Search for the cell housing the specified text and yield its (x, y) center coordinate. 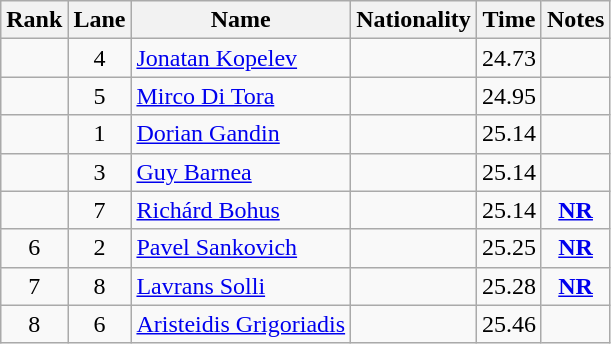
Rank (34, 20)
Jonatan Kopelev (241, 58)
Lavrans Solli (241, 286)
Guy Barnea (241, 172)
Aristeidis Grigoriadis (241, 324)
24.95 (508, 96)
Dorian Gandin (241, 134)
Time (508, 20)
1 (100, 134)
Pavel Sankovich (241, 248)
Richárd Bohus (241, 210)
Name (241, 20)
25.28 (508, 286)
25.25 (508, 248)
4 (100, 58)
2 (100, 248)
3 (100, 172)
Mirco Di Tora (241, 96)
Nationality (414, 20)
Notes (575, 20)
Lane (100, 20)
25.46 (508, 324)
24.73 (508, 58)
5 (100, 96)
